From the cell containing the given text, extract its center point as (x, y) coordinate. 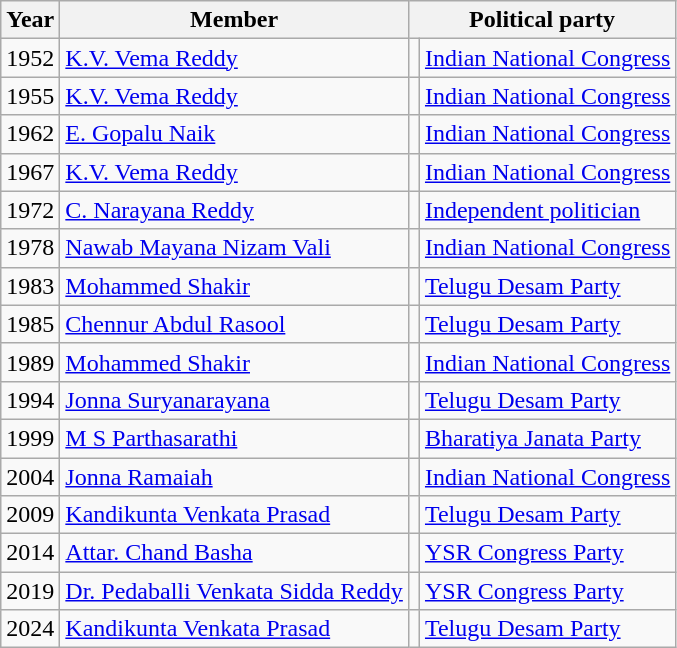
E. Gopalu Naik (234, 134)
1994 (30, 400)
Political party (542, 20)
1978 (30, 248)
M S Parthasarathi (234, 438)
1952 (30, 58)
2024 (30, 629)
1962 (30, 134)
1967 (30, 172)
Jonna Suryanarayana (234, 400)
Attar. Chand Basha (234, 553)
Independent politician (547, 210)
C. Narayana Reddy (234, 210)
2014 (30, 553)
2019 (30, 591)
Bharatiya Janata Party (547, 438)
1999 (30, 438)
1983 (30, 286)
1989 (30, 362)
Nawab Mayana Nizam Vali (234, 248)
1985 (30, 324)
Member (234, 20)
2009 (30, 515)
2004 (30, 477)
Jonna Ramaiah (234, 477)
Chennur Abdul Rasool (234, 324)
Dr. Pedaballi Venkata Sidda Reddy (234, 591)
1955 (30, 96)
1972 (30, 210)
Year (30, 20)
